From the cell containing the given text, extract its center point as (x, y) coordinate. 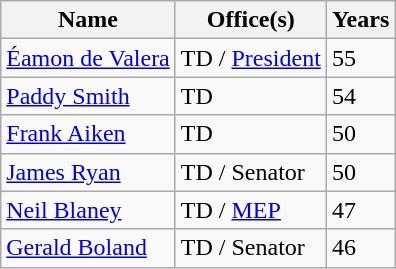
James Ryan (88, 172)
Years (360, 20)
47 (360, 210)
TD / President (250, 58)
TD / MEP (250, 210)
Frank Aiken (88, 134)
Office(s) (250, 20)
Éamon de Valera (88, 58)
Name (88, 20)
Gerald Boland (88, 248)
Paddy Smith (88, 96)
Neil Blaney (88, 210)
46 (360, 248)
54 (360, 96)
55 (360, 58)
